Determine the (x, y) coordinate at the center of the cell enclosing the given text.  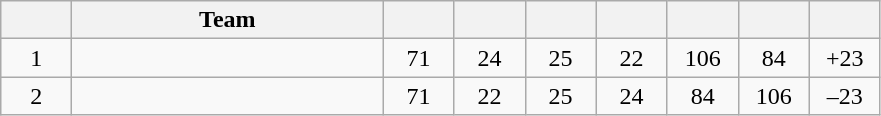
2 (36, 96)
–23 (844, 96)
+23 (844, 58)
1 (36, 58)
Team (228, 20)
